Pinpoint the cell where the given text exists, returning its [X, Y] midpoint coordinate. 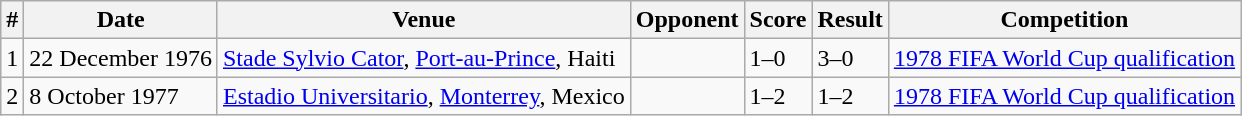
Opponent [687, 20]
Score [778, 20]
1 [12, 58]
22 December 1976 [121, 58]
8 October 1977 [121, 96]
Competition [1064, 20]
Stade Sylvio Cator, Port-au-Prince, Haiti [424, 58]
3–0 [850, 58]
Date [121, 20]
# [12, 20]
2 [12, 96]
Estadio Universitario, Monterrey, Mexico [424, 96]
Venue [424, 20]
Result [850, 20]
1–0 [778, 58]
